Find where the given text appears and provide that cell's center as (x, y) coordinate. 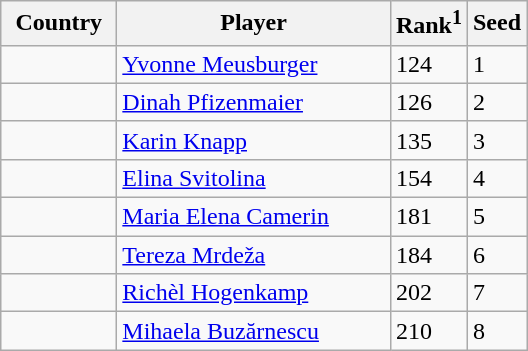
3 (496, 140)
4 (496, 178)
6 (496, 255)
Mihaela Buzărnescu (254, 331)
154 (428, 178)
Yvonne Meusburger (254, 64)
Maria Elena Camerin (254, 217)
7 (496, 293)
Karin Knapp (254, 140)
1 (496, 64)
181 (428, 217)
8 (496, 331)
Seed (496, 24)
210 (428, 331)
Elina Svitolina (254, 178)
Dinah Pfizenmaier (254, 102)
202 (428, 293)
126 (428, 102)
Tereza Mrdeža (254, 255)
124 (428, 64)
2 (496, 102)
184 (428, 255)
135 (428, 140)
Player (254, 24)
5 (496, 217)
Richèl Hogenkamp (254, 293)
Rank1 (428, 24)
Country (59, 24)
